Scan for the cell matching the given text and deliver its [X, Y] coordinate at center. 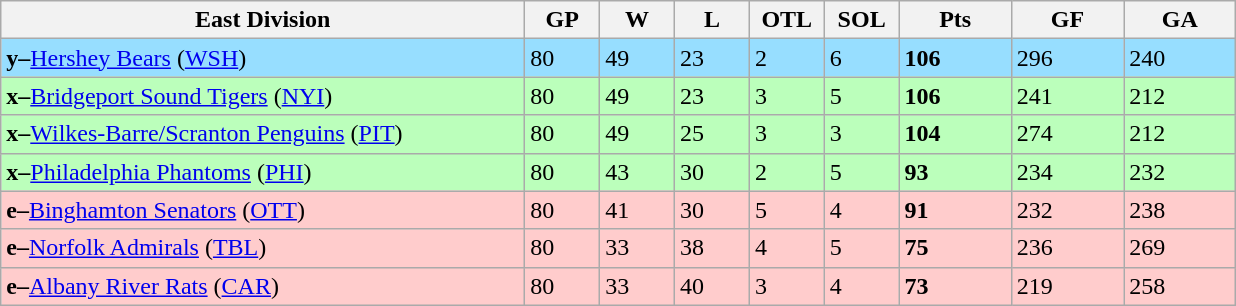
W [638, 20]
Pts [955, 20]
38 [712, 248]
SOL [862, 20]
e–Albany River Rats (CAR) [263, 286]
219 [1067, 286]
x–Wilkes-Barre/Scranton Penguins (PIT) [263, 134]
104 [955, 134]
274 [1067, 134]
OTL [786, 20]
93 [955, 172]
43 [638, 172]
x–Philadelphia Phantoms (PHI) [263, 172]
y–Hershey Bears (WSH) [263, 58]
GA [1180, 20]
258 [1180, 286]
L [712, 20]
241 [1067, 96]
e–Norfolk Admirals (TBL) [263, 248]
East Division [263, 20]
75 [955, 248]
240 [1180, 58]
25 [712, 134]
x–Bridgeport Sound Tigers (NYI) [263, 96]
e–Binghamton Senators (OTT) [263, 210]
GP [562, 20]
296 [1067, 58]
269 [1180, 248]
234 [1067, 172]
91 [955, 210]
40 [712, 286]
41 [638, 210]
238 [1180, 210]
GF [1067, 20]
6 [862, 58]
236 [1067, 248]
73 [955, 286]
